From the cell containing the given text, extract its center point as (X, Y) coordinate. 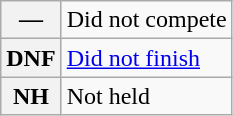
— (31, 20)
Did not finish (146, 58)
Did not compete (146, 20)
Not held (146, 96)
NH (31, 96)
DNF (31, 58)
